Pinpoint the cell where the given text exists, returning its [X, Y] midpoint coordinate. 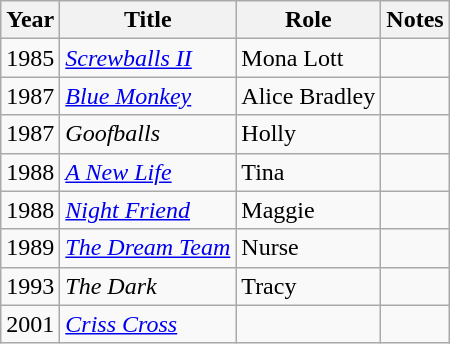
The Dream Team [148, 248]
Role [308, 20]
Criss Cross [148, 324]
Screwballs II [148, 58]
Night Friend [148, 210]
Nurse [308, 248]
Alice Bradley [308, 96]
2001 [30, 324]
The Dark [148, 286]
1989 [30, 248]
Holly [308, 134]
Year [30, 20]
Mona Lott [308, 58]
A New Life [148, 172]
Tracy [308, 286]
Tina [308, 172]
Notes [415, 20]
Blue Monkey [148, 96]
1993 [30, 286]
Title [148, 20]
1985 [30, 58]
Maggie [308, 210]
Goofballs [148, 134]
